Identify which cell holds the provided text, then report its (X, Y) central coordinate. 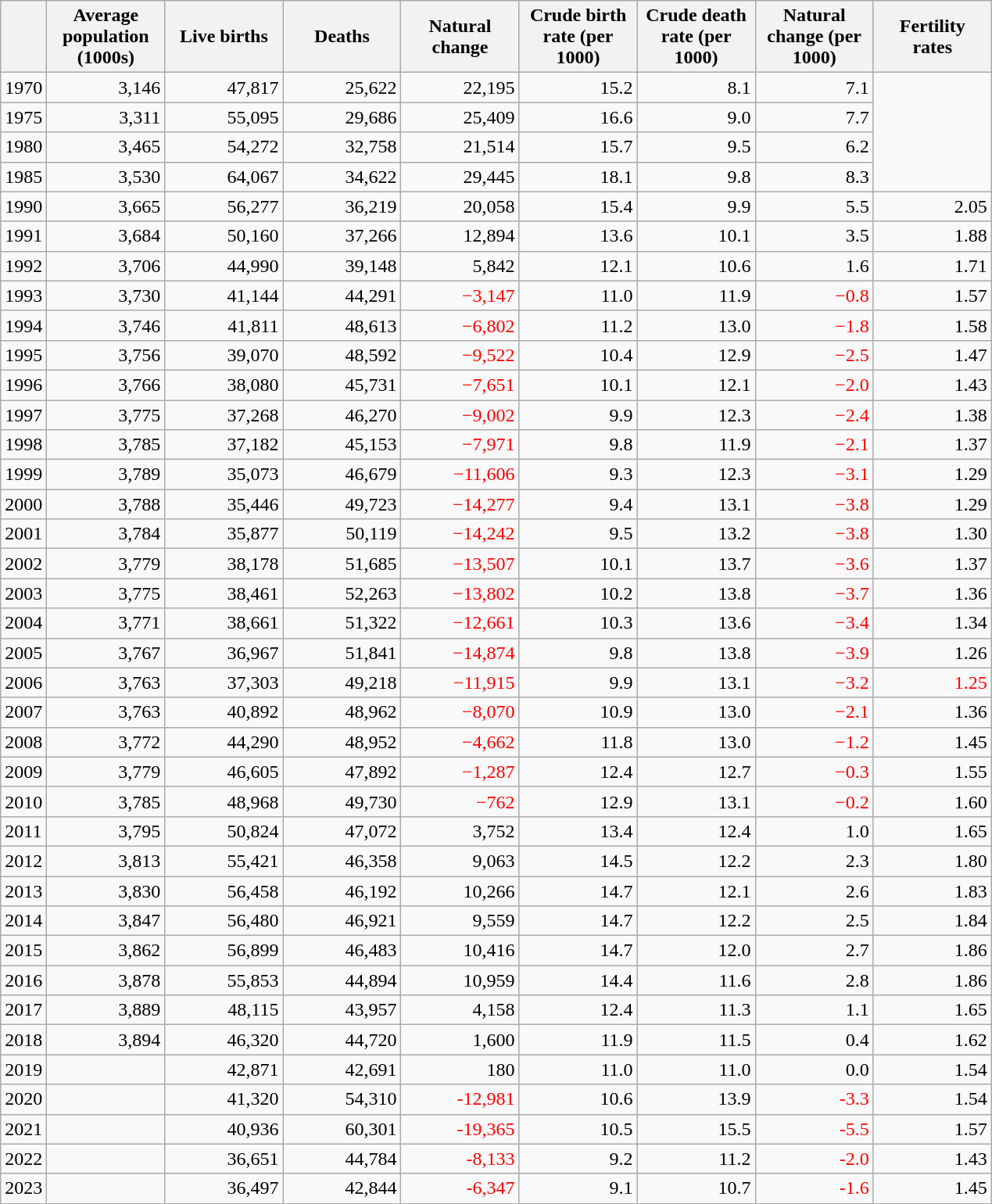
2019 (23, 1070)
−3,147 (460, 296)
3,766 (106, 385)
9.1 (578, 1188)
8.1 (696, 88)
10,959 (460, 980)
9.2 (578, 1159)
39,148 (342, 266)
13.9 (696, 1099)
2000 (23, 504)
-2.0 (815, 1159)
2017 (23, 1010)
11.6 (696, 980)
-8,133 (460, 1159)
49,730 (342, 801)
-5.5 (815, 1129)
37,268 (224, 415)
40,936 (224, 1129)
1980 (23, 147)
56,458 (224, 890)
3,311 (106, 117)
3,146 (106, 88)
−3.1 (815, 475)
Fertility rates (932, 37)
3,889 (106, 1010)
1.84 (932, 921)
41,811 (224, 325)
5,842 (460, 266)
3,465 (106, 147)
−2.4 (815, 415)
29,686 (342, 117)
−11,915 (460, 683)
44,784 (342, 1159)
2009 (23, 772)
3,847 (106, 921)
2008 (23, 742)
50,824 (224, 831)
1990 (23, 206)
−3.2 (815, 683)
47,892 (342, 772)
14.5 (578, 861)
2007 (23, 712)
−3.4 (815, 623)
13.7 (696, 564)
2002 (23, 564)
44,291 (342, 296)
48,592 (342, 355)
15.7 (578, 147)
0.4 (815, 1040)
3,530 (106, 177)
46,921 (342, 921)
1992 (23, 266)
1.6 (815, 266)
−13,802 (460, 593)
5.5 (815, 206)
64,067 (224, 177)
10,416 (460, 951)
47,817 (224, 88)
2015 (23, 951)
1970 (23, 88)
51,841 (342, 653)
11.5 (696, 1040)
−6,802 (460, 325)
3,706 (106, 266)
3.5 (815, 236)
Deaths (342, 37)
42,844 (342, 1188)
−3.6 (815, 564)
−0.8 (815, 296)
1.60 (932, 801)
32,758 (342, 147)
2006 (23, 683)
1.58 (932, 325)
1.25 (932, 683)
2014 (23, 921)
44,720 (342, 1040)
3,830 (106, 890)
40,892 (224, 712)
48,968 (224, 801)
-19,365 (460, 1129)
−1.8 (815, 325)
29,445 (460, 177)
−2.0 (815, 385)
1.0 (815, 831)
3,730 (106, 296)
3,878 (106, 980)
44,894 (342, 980)
−7,971 (460, 445)
1997 (23, 415)
2022 (23, 1159)
16.6 (578, 117)
10.9 (578, 712)
34,622 (342, 177)
10.4 (578, 355)
13.2 (696, 534)
2.8 (815, 980)
1994 (23, 325)
21,514 (460, 147)
3,665 (106, 206)
56,899 (224, 951)
12.7 (696, 772)
−14,874 (460, 653)
11.3 (696, 1010)
46,192 (342, 890)
52,263 (342, 593)
15.2 (578, 88)
49,723 (342, 504)
2012 (23, 861)
Natural change (per 1000) (815, 37)
3,894 (106, 1040)
10.3 (578, 623)
−4,662 (460, 742)
9,063 (460, 861)
Live births (224, 37)
−0.2 (815, 801)
9.4 (578, 504)
55,853 (224, 980)
39,070 (224, 355)
38,461 (224, 593)
−13,507 (460, 564)
46,270 (342, 415)
−0.3 (815, 772)
3,788 (106, 504)
1.1 (815, 1010)
48,115 (224, 1010)
3,771 (106, 623)
2004 (23, 623)
44,290 (224, 742)
6.2 (815, 147)
37,303 (224, 683)
18.1 (578, 177)
2023 (23, 1188)
9.3 (578, 475)
10.5 (578, 1129)
45,153 (342, 445)
54,272 (224, 147)
1.47 (932, 355)
Natural change (460, 37)
3,746 (106, 325)
1975 (23, 117)
25,622 (342, 88)
1985 (23, 177)
47,072 (342, 831)
42,871 (224, 1070)
9.0 (696, 117)
1.38 (932, 415)
36,967 (224, 653)
1998 (23, 445)
3,684 (106, 236)
−7,651 (460, 385)
1,600 (460, 1040)
10.7 (696, 1188)
36,651 (224, 1159)
20,058 (460, 206)
2021 (23, 1129)
55,421 (224, 861)
3,756 (106, 355)
−9,002 (460, 415)
−2.5 (815, 355)
42,691 (342, 1070)
46,679 (342, 475)
38,661 (224, 623)
25,409 (460, 117)
36,219 (342, 206)
41,144 (224, 296)
45,731 (342, 385)
36,497 (224, 1188)
51,685 (342, 564)
22,195 (460, 88)
Crude death rate (per 1000) (696, 37)
12,894 (460, 236)
−9,522 (460, 355)
-1.6 (815, 1188)
3,789 (106, 475)
−1.2 (815, 742)
2.5 (815, 921)
−14,277 (460, 504)
10.2 (578, 593)
1996 (23, 385)
43,957 (342, 1010)
46,320 (224, 1040)
15.5 (696, 1129)
−8,070 (460, 712)
−1,287 (460, 772)
−762 (460, 801)
10,266 (460, 890)
1.80 (932, 861)
35,446 (224, 504)
37,182 (224, 445)
1.62 (932, 1040)
41,320 (224, 1099)
51,322 (342, 623)
Average population (1000s) (106, 37)
2020 (23, 1099)
1.55 (932, 772)
35,877 (224, 534)
2.6 (815, 890)
−12,661 (460, 623)
0.0 (815, 1070)
54,310 (342, 1099)
9,559 (460, 921)
1.26 (932, 653)
-6,347 (460, 1188)
48,962 (342, 712)
46,483 (342, 951)
−11,606 (460, 475)
2.3 (815, 861)
2018 (23, 1040)
4,158 (460, 1010)
48,952 (342, 742)
1.83 (932, 890)
13.4 (578, 831)
8.3 (815, 177)
2003 (23, 593)
3,862 (106, 951)
46,358 (342, 861)
180 (460, 1070)
3,767 (106, 653)
1995 (23, 355)
2010 (23, 801)
14.4 (578, 980)
1.30 (932, 534)
3,813 (106, 861)
55,095 (224, 117)
Crude birth rate (per 1000) (578, 37)
−3.9 (815, 653)
1993 (23, 296)
2.05 (932, 206)
2011 (23, 831)
3,795 (106, 831)
1.88 (932, 236)
7.7 (815, 117)
56,480 (224, 921)
50,160 (224, 236)
1991 (23, 236)
49,218 (342, 683)
46,605 (224, 772)
2005 (23, 653)
37,266 (342, 236)
-3.3 (815, 1099)
2001 (23, 534)
38,178 (224, 564)
−14,242 (460, 534)
1.34 (932, 623)
44,990 (224, 266)
2013 (23, 890)
38,080 (224, 385)
48,613 (342, 325)
56,277 (224, 206)
2.7 (815, 951)
1999 (23, 475)
3,784 (106, 534)
50,119 (342, 534)
12.0 (696, 951)
1.71 (932, 266)
35,073 (224, 475)
11.8 (578, 742)
3,772 (106, 742)
-12,981 (460, 1099)
2016 (23, 980)
3,752 (460, 831)
−3.7 (815, 593)
60,301 (342, 1129)
15.4 (578, 206)
7.1 (815, 88)
